Extract the [x, y] coordinate from the center of the cell holding the provided text.  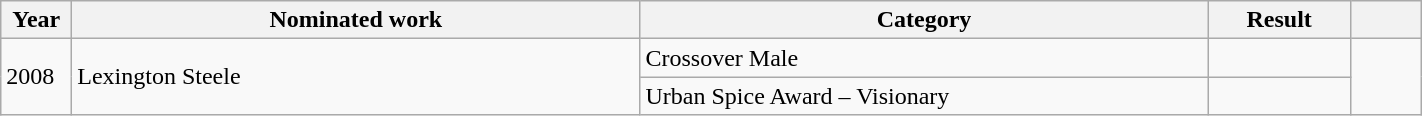
Lexington Steele [356, 77]
Category [924, 20]
Urban Spice Award – Visionary [924, 96]
Year [36, 20]
Crossover Male [924, 58]
Result [1279, 20]
Nominated work [356, 20]
2008 [36, 77]
